Scan for the cell matching the given text and deliver its [X, Y] coordinate at center. 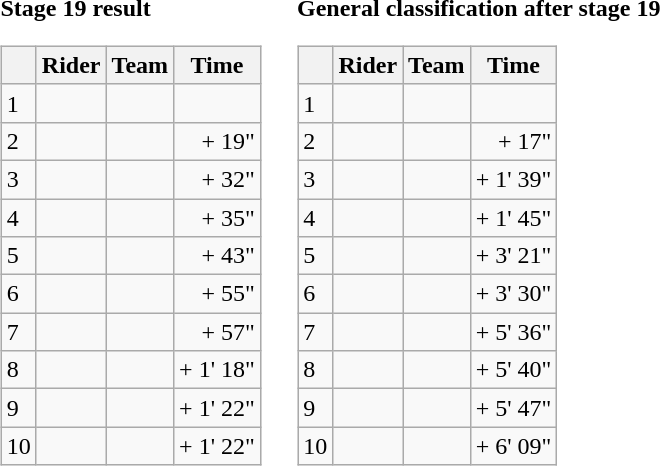
+ 32" [218, 179]
+ 5' 40" [514, 370]
+ 5' 47" [514, 408]
+ 3' 21" [514, 256]
+ 55" [218, 294]
+ 1' 45" [514, 217]
+ 1' 39" [514, 179]
+ 1' 18" [218, 370]
+ 35" [218, 217]
+ 3' 30" [514, 294]
+ 5' 36" [514, 332]
+ 6' 09" [514, 446]
+ 17" [514, 141]
+ 57" [218, 332]
+ 43" [218, 256]
+ 19" [218, 141]
